Scan for the cell matching the given text and deliver its [X, Y] coordinate at center. 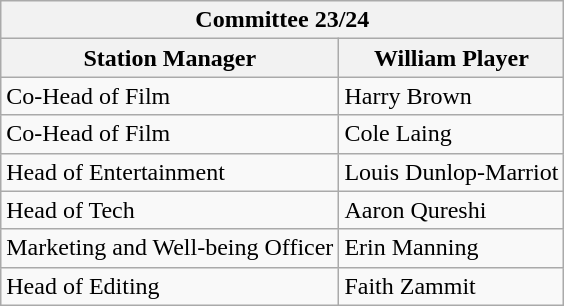
Head of Editing [170, 286]
Head of Tech [170, 210]
Aaron Qureshi [452, 210]
Faith Zammit [452, 286]
Station Manager [170, 58]
Harry Brown [452, 96]
Cole Laing [452, 134]
William Player [452, 58]
Head of Entertainment [170, 172]
Marketing and Well-being Officer [170, 248]
Erin Manning [452, 248]
Committee 23/24 [282, 20]
Louis Dunlop-Marriot [452, 172]
